Scan for the cell matching the given text and deliver its (x, y) coordinate at center. 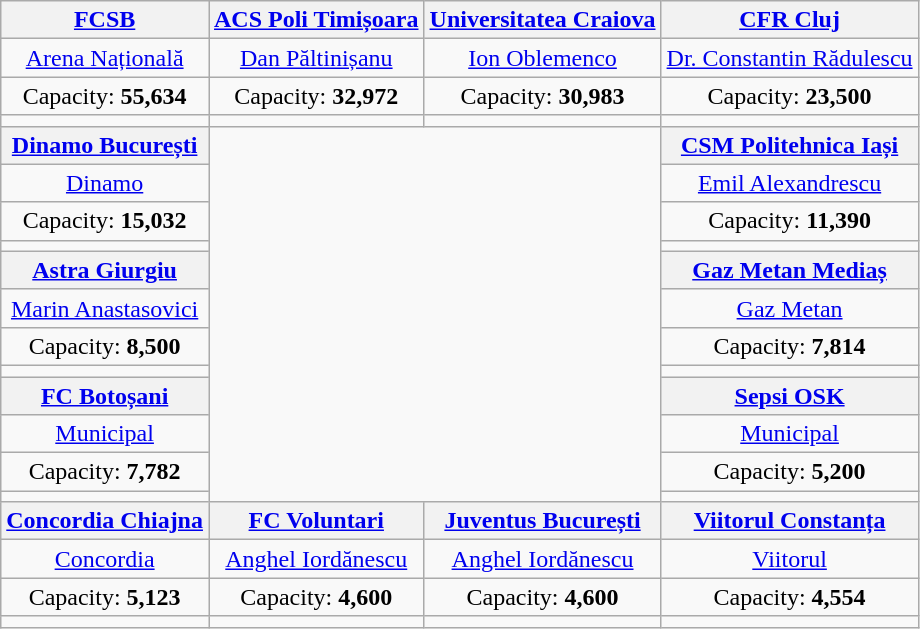
Capacity: 55,634 (105, 96)
ACS Poli Timișoara (316, 20)
CFR Cluj (790, 20)
Capacity: 15,032 (105, 221)
Ion Oblemenco (542, 58)
Universitatea Craiova (542, 20)
Astra Giurgiu (105, 270)
Emil Alexandrescu (790, 183)
Arena Națională (105, 58)
Dan Păltinișanu (316, 58)
Marin Anastasovici (105, 308)
Juventus București (542, 521)
Capacity: 7,782 (105, 472)
Capacity: 5,123 (105, 597)
Sepsi OSK (790, 395)
Capacity: 5,200 (790, 472)
FCSB (105, 20)
Dr. Constantin Rădulescu (790, 58)
Capacity: 32,972 (316, 96)
FC Botoșani (105, 395)
Capacity: 4,554 (790, 597)
Gaz Metan Mediaș (790, 270)
Dinamo (105, 183)
Concordia (105, 559)
Viitorul Constanța (790, 521)
Capacity: 11,390 (790, 221)
CSM Politehnica Iași (790, 145)
Capacity: 8,500 (105, 346)
Capacity: 30,983 (542, 96)
Dinamo București (105, 145)
Capacity: 23,500 (790, 96)
Concordia Chiajna (105, 521)
Gaz Metan (790, 308)
Capacity: 7,814 (790, 346)
Viitorul (790, 559)
FC Voluntari (316, 521)
